Output the [X, Y] coordinate of the center of the cell containing the given text.  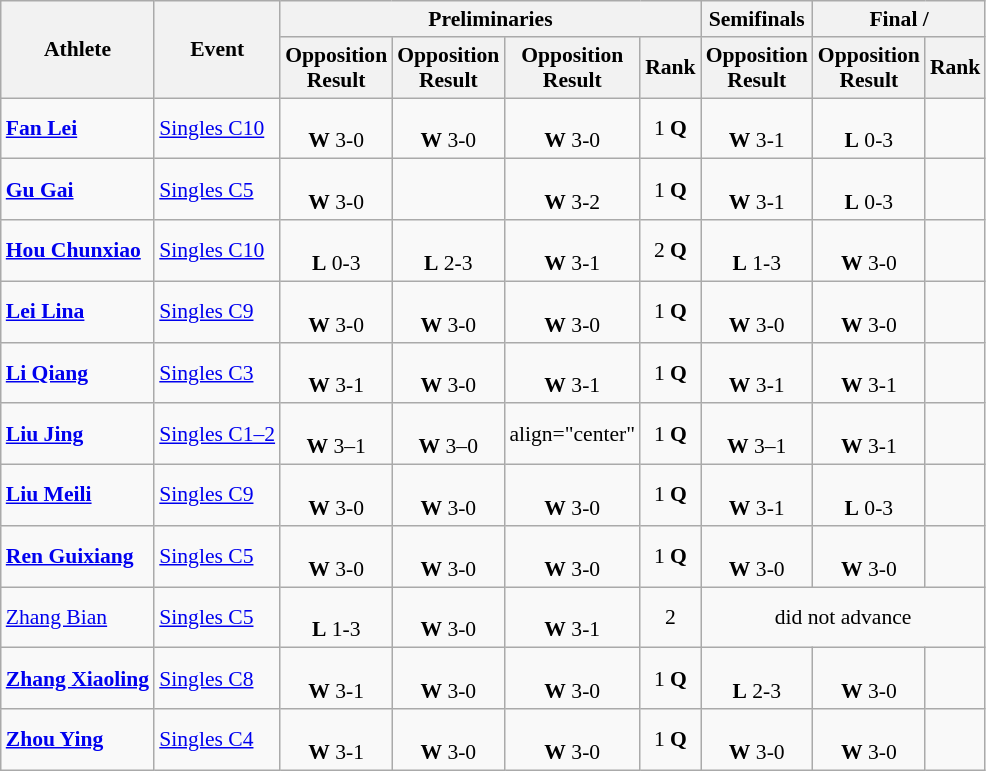
Lei Lina [78, 312]
Event [217, 50]
Ren Guixiang [78, 556]
W 3–0 [448, 434]
W 3-2 [572, 190]
Li Qiang [78, 372]
Gu Gai [78, 190]
Zhang Xiaoling [78, 678]
Semifinals [757, 19]
did not advance [844, 618]
Hou Chunxiao [78, 250]
2 [670, 618]
align="center" [572, 434]
Liu Jing [78, 434]
Final / [900, 19]
Athlete [78, 50]
Zhang Bian [78, 618]
Singles C3 [217, 372]
Singles C4 [217, 740]
Preliminaries [490, 19]
Fan Lei [78, 128]
Zhou Ying [78, 740]
Singles C1–2 [217, 434]
Liu Meili [78, 496]
Singles C8 [217, 678]
2 Q [670, 250]
